Search for the cell housing the specified text and yield its [x, y] center coordinate. 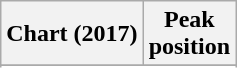
Chart (2017) [72, 34]
Peak position [189, 34]
